Extract the (X, Y) coordinate from the center of the cell holding the provided text.  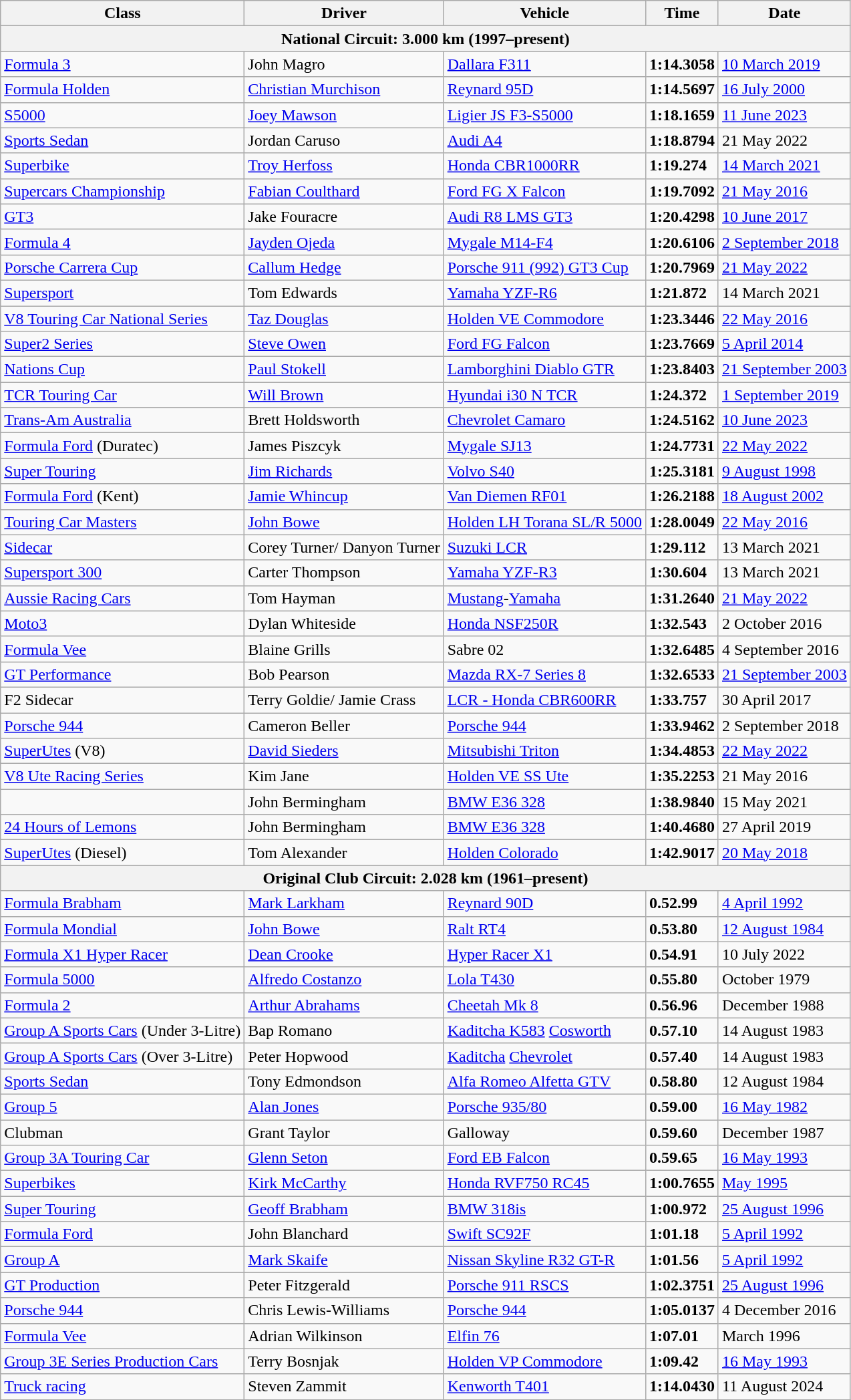
Jayden Ojeda (344, 242)
Superbike (123, 166)
Mitsubishi Triton (544, 751)
Reynard 90D (544, 903)
Porsche 911 (992) GT3 Cup (544, 267)
Cheetah Mk 8 (544, 1005)
Steven Zammit (344, 1387)
Ford EB Falcon (544, 1158)
1:24.7731 (681, 446)
Dean Crooke (344, 954)
1:24.372 (681, 395)
Glenn Seton (344, 1158)
20 May 2018 (784, 853)
1:09.42 (681, 1361)
4 April 1992 (784, 903)
Moto3 (123, 623)
Blaine Grills (344, 649)
Supercars Championship (123, 191)
Nissan Skyline R32 GT-R (544, 1260)
John Blanchard (344, 1234)
Terry Goldie/ Jamie Crass (344, 700)
11 June 2023 (784, 115)
Peter Fitzgerald (344, 1285)
0.57.10 (681, 1030)
December 1987 (784, 1133)
Honda RVF750 RC45 (544, 1183)
1:28.0049 (681, 522)
1 September 2019 (784, 395)
V8 Touring Car National Series (123, 319)
Ligier JS F3-S5000 (544, 115)
Mark Skaife (344, 1260)
Honda NSF250R (544, 623)
Sidecar (123, 547)
Formula Ford (123, 1234)
1:35.2253 (681, 777)
Nations Cup (123, 370)
1:29.112 (681, 547)
Truck racing (123, 1387)
Christian Murchison (344, 90)
1:21.872 (681, 293)
Fabian Coulthard (344, 191)
Hyper Racer X1 (544, 954)
0.59.65 (681, 1158)
Formula Mondial (123, 929)
Steve Owen (344, 344)
Lamborghini Diablo GTR (544, 370)
Holden VE Commodore (544, 319)
Kirk McCarthy (344, 1183)
1:01.56 (681, 1260)
10 July 2022 (784, 954)
0.59.60 (681, 1133)
Lola T430 (544, 980)
Terry Bosnjak (344, 1361)
1:18.1659 (681, 115)
Formula 4 (123, 242)
Holden Colorado (544, 853)
Ford FG X Falcon (544, 191)
15 May 2021 (784, 802)
GT Performance (123, 674)
LCR - Honda CBR600RR (544, 700)
National Circuit: 3.000 km (1997–present) (425, 39)
Mustang-Yamaha (544, 598)
Formula Brabham (123, 903)
Troy Herfoss (344, 166)
BMW 318is (544, 1209)
May 1995 (784, 1183)
1:18.8794 (681, 140)
Formula 3 (123, 64)
October 1979 (784, 980)
SuperUtes (V8) (123, 751)
Alan Jones (344, 1107)
Formula Holden (123, 90)
1:02.3751 (681, 1285)
Sabre 02 (544, 649)
Callum Hedge (344, 267)
1:14.0430 (681, 1387)
0.52.99 (681, 903)
1:23.3446 (681, 319)
1:40.4680 (681, 827)
1:19.274 (681, 166)
Porsche 911 RSCS (544, 1285)
0.55.80 (681, 980)
Aussie Racing Cars (123, 598)
5 April 2014 (784, 344)
Kaditcha Chevrolet (544, 1056)
Brett Holdsworth (344, 420)
James Piszcyk (344, 446)
Will Brown (344, 395)
Chevrolet Camaro (544, 420)
Class (123, 13)
F2 Sidecar (123, 700)
March 1996 (784, 1336)
Formula Ford (Duratec) (123, 446)
Audi R8 LMS GT3 (544, 217)
Jake Fouracre (344, 217)
Formula Ford (Kent) (123, 497)
Geoff Brabham (344, 1209)
1:20.7969 (681, 267)
0.58.80 (681, 1081)
Jim Richards (344, 471)
Yamaha YZF-R3 (544, 573)
Mazda RX-7 Series 8 (544, 674)
December 1988 (784, 1005)
1:14.5697 (681, 90)
1:42.9017 (681, 853)
GT Production (123, 1285)
Kaditcha K583 Cosworth (544, 1030)
Tom Hayman (344, 598)
Porsche Carrera Cup (123, 267)
Peter Hopwood (344, 1056)
Jamie Whincup (344, 497)
Arthur Abrahams (344, 1005)
Alfa Romeo Alfetta GTV (544, 1081)
Galloway (544, 1133)
1:32.543 (681, 623)
Joey Mawson (344, 115)
1:20.6106 (681, 242)
Dallara F311 (544, 64)
Group 3A Touring Car (123, 1158)
1:23.7669 (681, 344)
Touring Car Masters (123, 522)
1:00.972 (681, 1209)
16 July 2000 (784, 90)
Tom Alexander (344, 853)
Date (784, 13)
1:00.7655 (681, 1183)
9 August 1998 (784, 471)
Bob Pearson (344, 674)
Holden VE SS Ute (544, 777)
1:25.3181 (681, 471)
Volvo S40 (544, 471)
1:01.18 (681, 1234)
Group A Sports Cars (Under 3-Litre) (123, 1030)
1:20.4298 (681, 217)
Elfin 76 (544, 1336)
Kim Jane (344, 777)
Reynard 95D (544, 90)
1:26.2188 (681, 497)
Mygale SJ13 (544, 446)
Holden VP Commodore (544, 1361)
2 October 2016 (784, 623)
S5000 (123, 115)
Clubman (123, 1133)
1:24.5162 (681, 420)
Time (681, 13)
0.57.40 (681, 1056)
1:05.0137 (681, 1310)
10 June 2017 (784, 217)
0.53.80 (681, 929)
Taz Douglas (344, 319)
Formula 2 (123, 1005)
Superbikes (123, 1183)
Supersport (123, 293)
John Magro (344, 64)
1:32.6533 (681, 674)
1:23.8403 (681, 370)
10 March 2019 (784, 64)
Audi A4 (544, 140)
1:19.7092 (681, 191)
Trans-Am Australia (123, 420)
Vehicle (544, 13)
1:32.6485 (681, 649)
10 June 2023 (784, 420)
Group A (123, 1260)
27 April 2019 (784, 827)
1:31.2640 (681, 598)
11 August 2024 (784, 1387)
4 December 2016 (784, 1310)
1:07.01 (681, 1336)
Group A Sports Cars (Over 3-Litre) (123, 1056)
Original Club Circuit: 2.028 km (1961–present) (425, 878)
Porsche 935/80 (544, 1107)
Adrian Wilkinson (344, 1336)
Formula X1 Hyper Racer (123, 954)
Van Diemen RF01 (544, 497)
30 April 2017 (784, 700)
Super2 Series (123, 344)
Group 5 (123, 1107)
Formula 5000 (123, 980)
Group 3E Series Production Cars (123, 1361)
Paul Stokell (344, 370)
Jordan Caruso (344, 140)
Supersport 300 (123, 573)
Yamaha YZF-R6 (544, 293)
1:14.3058 (681, 64)
SuperUtes (Diesel) (123, 853)
Holden LH Torana SL/R 5000 (544, 522)
Hyundai i30 N TCR (544, 395)
Mark Larkham (344, 903)
Kenworth T401 (544, 1387)
Mygale M14-F4 (544, 242)
Alfredo Costanzo (344, 980)
0.54.91 (681, 954)
GT3 (123, 217)
1:30.604 (681, 573)
24 Hours of Lemons (123, 827)
16 May 1982 (784, 1107)
1:33.9462 (681, 725)
Cameron Beller (344, 725)
1:34.4853 (681, 751)
Dylan Whiteside (344, 623)
Swift SC92F (544, 1234)
18 August 2002 (784, 497)
Honda CBR1000RR (544, 166)
TCR Touring Car (123, 395)
Carter Thompson (344, 573)
0.56.96 (681, 1005)
1:38.9840 (681, 802)
4 September 2016 (784, 649)
Ralt RT4 (544, 929)
Bap Romano (344, 1030)
Tom Edwards (344, 293)
Tony Edmondson (344, 1081)
V8 Ute Racing Series (123, 777)
Chris Lewis-Williams (344, 1310)
1:33.757 (681, 700)
Corey Turner/ Danyon Turner (344, 547)
0.59.00 (681, 1107)
Driver (344, 13)
Ford FG Falcon (544, 344)
Grant Taylor (344, 1133)
Suzuki LCR (544, 547)
David Sieders (344, 751)
